Locate the cell with the specified text and output its [x, y] center coordinate. 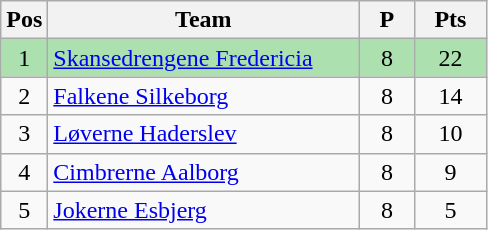
Falkene Silkeborg [204, 96]
10 [450, 134]
Løverne Haderslev [204, 134]
P [387, 20]
Skansedrengene Fredericia [204, 58]
Team [204, 20]
Pts [450, 20]
9 [450, 172]
Cimbrerne Aalborg [204, 172]
1 [24, 58]
14 [450, 96]
22 [450, 58]
Jokerne Esbjerg [204, 210]
4 [24, 172]
Pos [24, 20]
3 [24, 134]
2 [24, 96]
